Capture the cell that displays the provided text and extract its (x, y) central coordinate. 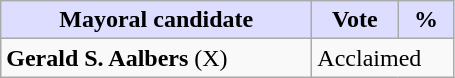
Acclaimed (383, 58)
Vote (355, 20)
Gerald S. Aalbers (X) (156, 58)
Mayoral candidate (156, 20)
% (426, 20)
